Detect which cell encompasses the target text, then output its (x, y) center coordinate. 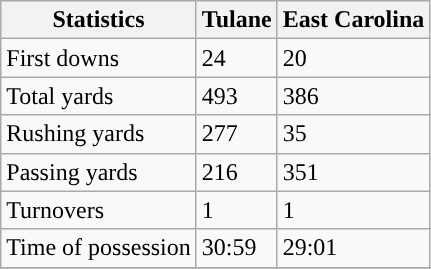
351 (354, 172)
29:01 (354, 248)
Rushing yards (99, 134)
20 (354, 58)
493 (236, 96)
Turnovers (99, 210)
30:59 (236, 248)
216 (236, 172)
Time of possession (99, 248)
Passing yards (99, 172)
Tulane (236, 20)
First downs (99, 58)
24 (236, 58)
Statistics (99, 20)
277 (236, 134)
386 (354, 96)
35 (354, 134)
Total yards (99, 96)
East Carolina (354, 20)
